For the text-containing cell, return its midpoint in (X, Y) coordinate format. 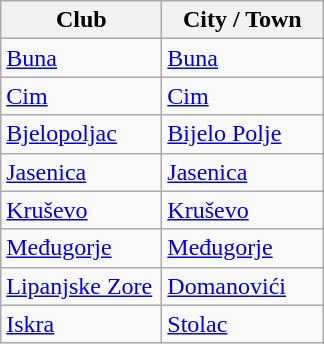
City / Town (242, 20)
Iskra (82, 324)
Club (82, 20)
Stolac (242, 324)
Bijelo Polje (242, 134)
Bjelopoljac (82, 134)
Lipanjske Zore (82, 286)
Domanovići (242, 286)
